Provide the (x, y) coordinate of the cell's center where the given text is located.  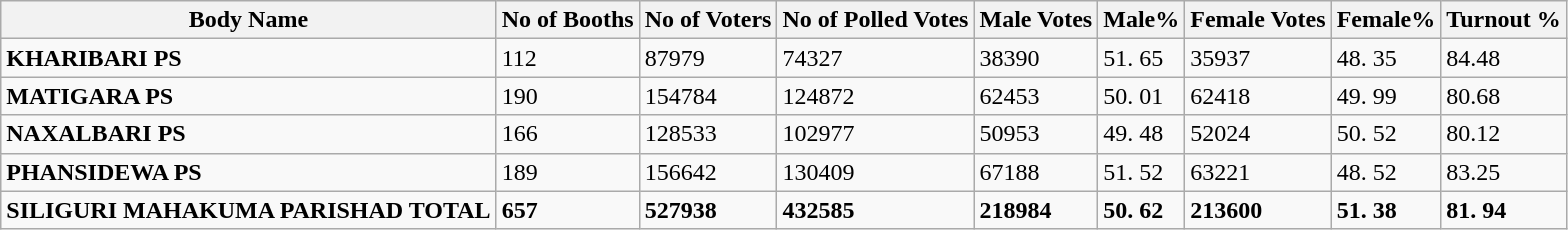
NAXALBARI PS (248, 134)
128533 (708, 134)
51. 52 (1142, 172)
35937 (1258, 58)
SILIGURI MAHAKUMA PARISHAD TOTAL (248, 210)
63221 (1258, 172)
50953 (1036, 134)
50. 62 (1142, 210)
38390 (1036, 58)
156642 (708, 172)
50. 52 (1386, 134)
50. 01 (1142, 96)
166 (568, 134)
Male Votes (1036, 20)
84.48 (1504, 58)
No of Voters (708, 20)
KHARIBARI PS (248, 58)
49. 99 (1386, 96)
527938 (708, 210)
657 (568, 210)
PHANSIDEWA PS (248, 172)
80.68 (1504, 96)
218984 (1036, 210)
213600 (1258, 210)
62453 (1036, 96)
67188 (1036, 172)
112 (568, 58)
51. 38 (1386, 210)
80.12 (1504, 134)
52024 (1258, 134)
102977 (876, 134)
87979 (708, 58)
49. 48 (1142, 134)
62418 (1258, 96)
130409 (876, 172)
432585 (876, 210)
Body Name (248, 20)
81. 94 (1504, 210)
74327 (876, 58)
Female Votes (1258, 20)
Male% (1142, 20)
Female% (1386, 20)
154784 (708, 96)
MATIGARA PS (248, 96)
No of Polled Votes (876, 20)
48. 35 (1386, 58)
Turnout % (1504, 20)
83.25 (1504, 172)
51. 65 (1142, 58)
124872 (876, 96)
189 (568, 172)
190 (568, 96)
No of Booths (568, 20)
48. 52 (1386, 172)
